Provide the (X, Y) coordinate of the cell's center where the given text is located.  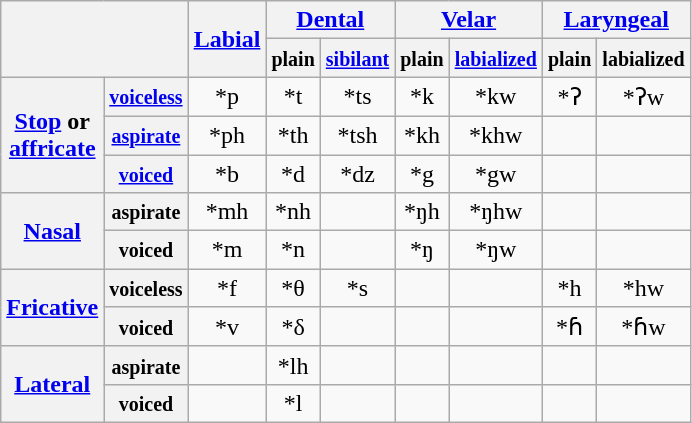
*p (227, 97)
*ɦw (644, 327)
Fricative (52, 308)
Nasal (52, 231)
*θ (293, 288)
*d (293, 173)
*ʔ (569, 97)
*l (293, 403)
Labial (227, 39)
*ts (357, 97)
*g (422, 173)
*tsh (357, 135)
*kw (496, 97)
*ph (227, 135)
*gw (496, 173)
*kh (422, 135)
*ŋw (496, 250)
*v (227, 327)
*lh (293, 365)
Dental (330, 20)
*m (227, 250)
*ŋhw (496, 212)
Laryngeal (616, 20)
*t (293, 97)
*ŋ (422, 250)
*hw (644, 288)
Lateral (52, 384)
*f (227, 288)
*dz (357, 173)
sibilant (357, 58)
*th (293, 135)
*h (569, 288)
*ɦ (569, 327)
*khw (496, 135)
Velar (469, 20)
*s (357, 288)
*k (422, 97)
*δ (293, 327)
*ʔw (644, 97)
*ŋh (422, 212)
*b (227, 173)
*mh (227, 212)
*nh (293, 212)
Stop oraffricate (52, 135)
*n (293, 250)
